Locate the cell with the specified text and output its (x, y) center coordinate. 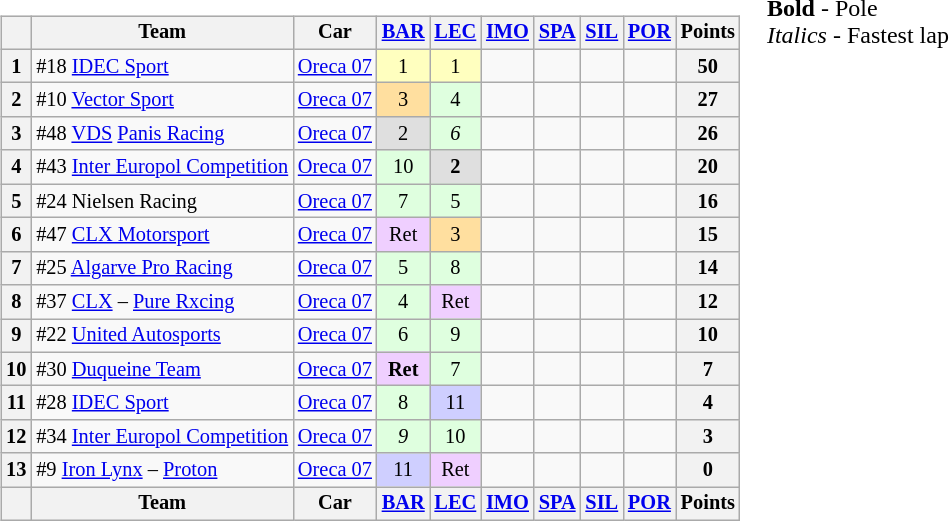
27 (708, 100)
#28 IDEC Sport (162, 403)
#9 Iron Lynx – Proton (162, 470)
#30 Duqueine Team (162, 369)
#22 United Autosports (162, 336)
16 (708, 201)
20 (708, 167)
0 (708, 470)
50 (708, 66)
15 (708, 235)
#34 Inter Europol Competition (162, 437)
#43 Inter Europol Competition (162, 167)
#47 CLX Motorsport (162, 235)
#37 CLX – Pure Rxcing (162, 302)
14 (708, 268)
26 (708, 134)
#24 Nielsen Racing (162, 201)
#18 IDEC Sport (162, 66)
13 (16, 470)
#10 Vector Sport (162, 100)
#25 Algarve Pro Racing (162, 268)
#48 VDS Panis Racing (162, 134)
